Return (X, Y) of the center of cell containing provided text 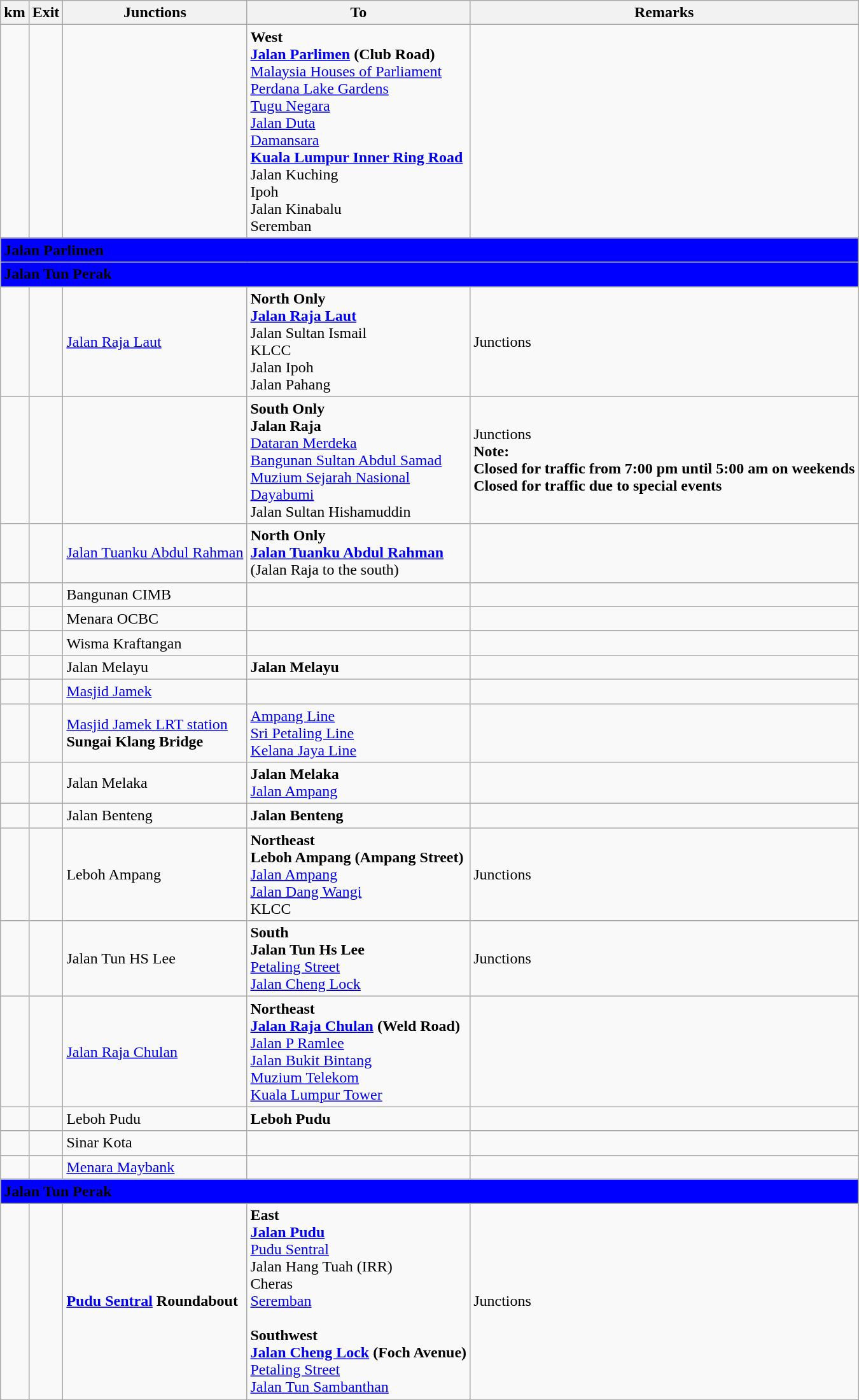
Jalan Tun HS Lee (155, 958)
Menara OCBC (155, 619)
SouthJalan Tun Hs LeePetaling StreetJalan Cheng Lock (359, 958)
Ampang Line Sri Petaling Line Kelana Jaya Line (359, 733)
North OnlyJalan Tuanku Abdul Rahman (Jalan Raja to the south) (359, 553)
Masjid Jamek LRT stationSungai Klang Bridge (155, 733)
NortheastJalan Raja Chulan (Weld Road)Jalan P RamleeJalan Bukit BintangMuzium TelekomKuala Lumpur Tower (359, 1051)
Jalan Tuanku Abdul Rahman (155, 553)
Jalan Melaka (155, 783)
North OnlyJalan Raja LautJalan Sultan IsmailKLCCJalan IpohJalan Pahang (359, 341)
EastJalan PuduPudu SentralJalan Hang Tuah (IRR)Cheras SerembanSouthwestJalan Cheng Lock (Foch Avenue)Petaling StreetJalan Tun Sambanthan (359, 1301)
Jalan MelakaJalan Ampang (359, 783)
Wisma Kraftangan (155, 643)
Sinar Kota (155, 1143)
South OnlyJalan RajaDataran MerdekaBangunan Sultan Abdul SamadMuzium Sejarah NasionalDayabumiJalan Sultan Hishamuddin (359, 460)
Jalan Raja Chulan (155, 1051)
JunctionsNote:Closed for traffic from 7:00 pm until 5:00 am on weekendsClosed for traffic due to special events (664, 460)
Menara Maybank (155, 1167)
Pudu Sentral Roundabout (155, 1301)
To (359, 13)
Jalan Parlimen (429, 250)
Leboh Ampang (155, 874)
Masjid Jamek (155, 691)
km (15, 13)
NortheastLeboh Ampang (Ampang Street)Jalan AmpangJalan Dang WangiKLCC (359, 874)
Jalan Raja Laut (155, 341)
Bangunan CIMB (155, 594)
Remarks (664, 13)
Exit (46, 13)
